Capture the cell that displays the provided text and extract its [x, y] central coordinate. 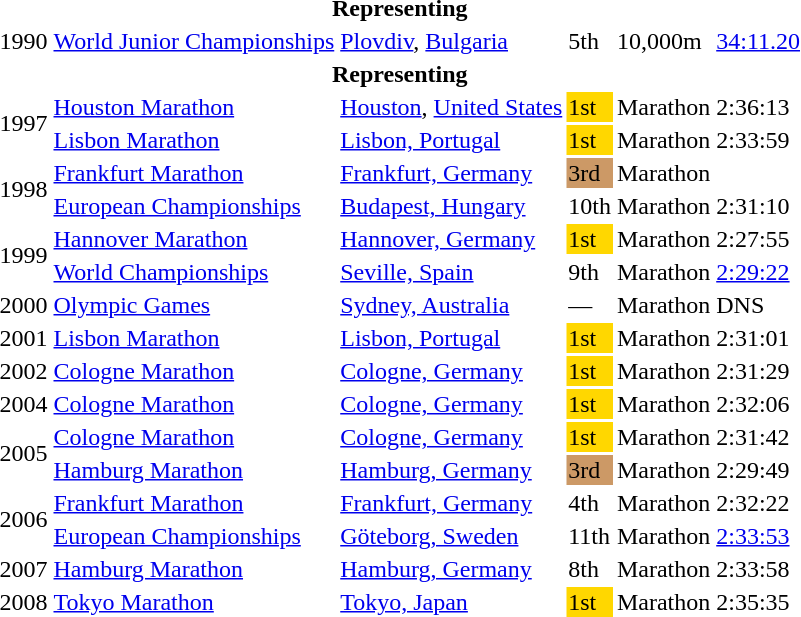
Hannover Marathon [194, 239]
Budapest, Hungary [452, 206]
Tokyo Marathon [194, 602]
10th [590, 206]
Tokyo, Japan [452, 602]
5th [590, 41]
Houston, United States [452, 107]
Plovdiv, Bulgaria [452, 41]
Hannover, Germany [452, 239]
4th [590, 503]
10,000m [663, 41]
Houston Marathon [194, 107]
World Championships [194, 272]
11th [590, 536]
Göteborg, Sweden [452, 536]
Olympic Games [194, 305]
Sydney, Australia [452, 305]
— [590, 305]
8th [590, 569]
World Junior Championships [194, 41]
Seville, Spain [452, 272]
9th [590, 272]
